Identify which cell holds the provided text, then report its (X, Y) central coordinate. 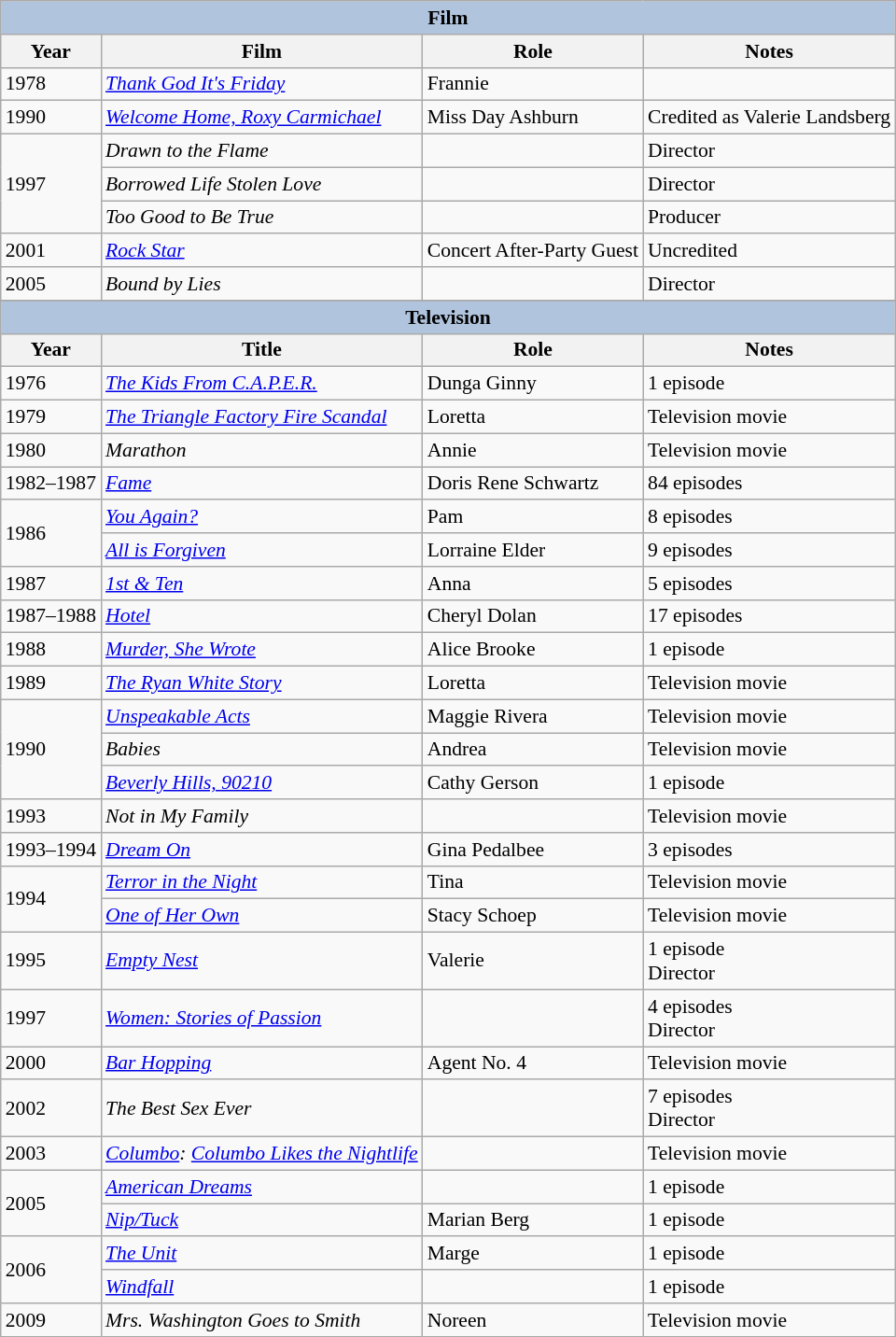
Lorraine Elder (533, 550)
Borrowed Life Stolen Love (261, 184)
Producer (769, 218)
17 episodes (769, 616)
2009 (50, 1320)
Noreen (533, 1320)
Thank God It's Friday (261, 84)
Mrs. Washington Goes to Smith (261, 1320)
Uncredited (769, 251)
The Best Sex Ever (261, 1109)
2000 (50, 1063)
Women: Stories of Passion (261, 1018)
1978 (50, 84)
Empty Nest (261, 962)
Murder, She Wrote (261, 650)
Doris Rene Schwartz (533, 484)
5 episodes (769, 584)
Title (261, 350)
1979 (50, 417)
3 episodes (769, 850)
Andrea (533, 750)
Marian Berg (533, 1220)
Dream On (261, 850)
Columbo: Columbo Likes the Nightlife (261, 1154)
Marge (533, 1254)
1986 (50, 534)
Hotel (261, 616)
Annie (533, 450)
All is Forgiven (261, 550)
4 episodesDirector (769, 1018)
Gina Pedalbee (533, 850)
Miss Day Ashburn (533, 118)
2003 (50, 1154)
8 episodes (769, 517)
1987–1988 (50, 616)
1994 (50, 898)
Marathon (261, 450)
Windfall (261, 1287)
1st & Ten (261, 584)
Frannie (533, 84)
Dunga Ginny (533, 384)
Fame (261, 484)
1 episodeDirector (769, 962)
Television (448, 317)
Cathy Gerson (533, 783)
7 episodesDirector (769, 1109)
Too Good to Be True (261, 218)
You Again? (261, 517)
Nip/Tuck (261, 1220)
Anna (533, 584)
2006 (50, 1270)
Bound by Lies (261, 284)
Concert After-Party Guest (533, 251)
Unspeakable Acts (261, 716)
Pam (533, 517)
Bar Hopping (261, 1063)
One of Her Own (261, 916)
Drawn to the Flame (261, 151)
Beverly Hills, 90210 (261, 783)
1995 (50, 962)
Rock Star (261, 251)
The Kids From C.A.P.E.R. (261, 384)
1982–1987 (50, 484)
Agent No. 4 (533, 1063)
Welcome Home, Roxy Carmichael (261, 118)
Alice Brooke (533, 650)
The Triangle Factory Fire Scandal (261, 417)
Stacy Schoep (533, 916)
Babies (261, 750)
1993 (50, 816)
84 episodes (769, 484)
Valerie (533, 962)
1987 (50, 584)
Tina (533, 882)
2001 (50, 251)
American Dreams (261, 1187)
2002 (50, 1109)
Credited as Valerie Landsberg (769, 118)
1988 (50, 650)
The Ryan White Story (261, 683)
9 episodes (769, 550)
Not in My Family (261, 816)
Terror in the Night (261, 882)
1976 (50, 384)
Maggie Rivera (533, 716)
The Unit (261, 1254)
1980 (50, 450)
1989 (50, 683)
Cheryl Dolan (533, 616)
1993–1994 (50, 850)
